Pinpoint the cell where the given text exists, returning its [x, y] midpoint coordinate. 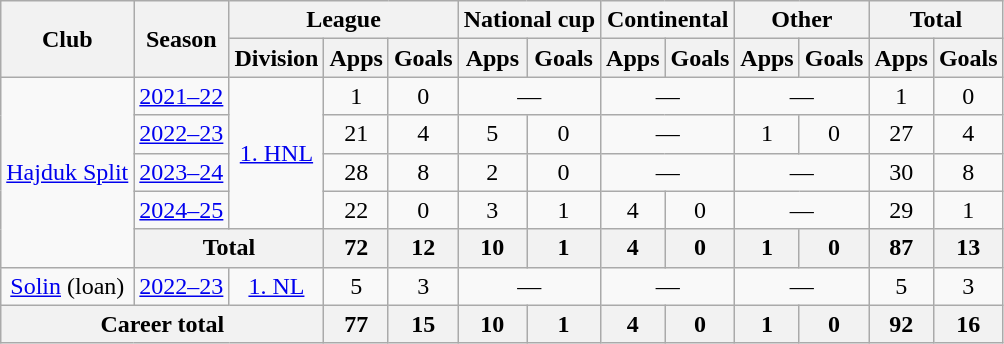
1. HNL [276, 153]
30 [901, 172]
National cup [529, 20]
2 [492, 172]
21 [356, 134]
2021–22 [182, 96]
1. NL [276, 286]
Continental [668, 20]
28 [356, 172]
2024–25 [182, 210]
72 [356, 248]
League [344, 20]
16 [968, 324]
15 [423, 324]
92 [901, 324]
87 [901, 248]
Club [68, 39]
27 [901, 134]
Hajduk Split [68, 172]
22 [356, 210]
Division [276, 58]
77 [356, 324]
13 [968, 248]
29 [901, 210]
Season [182, 39]
12 [423, 248]
Solin (loan) [68, 286]
2023–24 [182, 172]
Other [802, 20]
Career total [162, 324]
